Detect which cell encompasses the target text, then output its (X, Y) center coordinate. 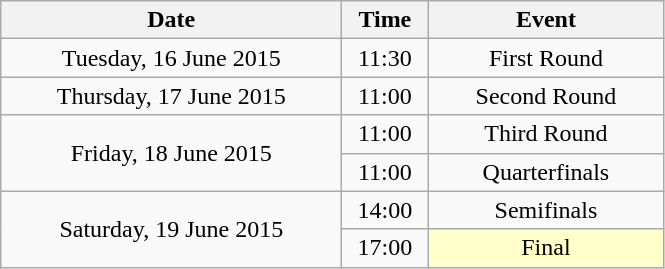
Thursday, 17 June 2015 (172, 96)
Second Round (546, 96)
Event (546, 20)
Third Round (546, 134)
11:30 (385, 58)
First Round (546, 58)
Semifinals (546, 210)
14:00 (385, 210)
Tuesday, 16 June 2015 (172, 58)
Saturday, 19 June 2015 (172, 229)
Date (172, 20)
Friday, 18 June 2015 (172, 153)
Quarterfinals (546, 172)
Time (385, 20)
17:00 (385, 248)
Final (546, 248)
